Scan for the cell matching the given text and deliver its (X, Y) coordinate at center. 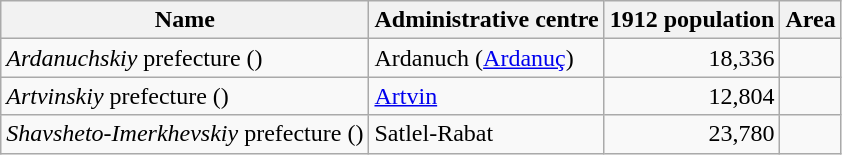
Ardanuch (Ardanuç) (486, 58)
Ardanuchskiy prefecture () (185, 58)
18,336 (692, 58)
Shavsheto-Imerkhevskiy prefecture () (185, 134)
Administrative centre (486, 20)
12,804 (692, 96)
Satlel-Rabat (486, 134)
Artvin (486, 96)
Artvinskiy prefecture () (185, 96)
23,780 (692, 134)
Name (185, 20)
1912 population (692, 20)
Area (810, 20)
